Extract the (X, Y) coordinate from the center of the cell holding the provided text.  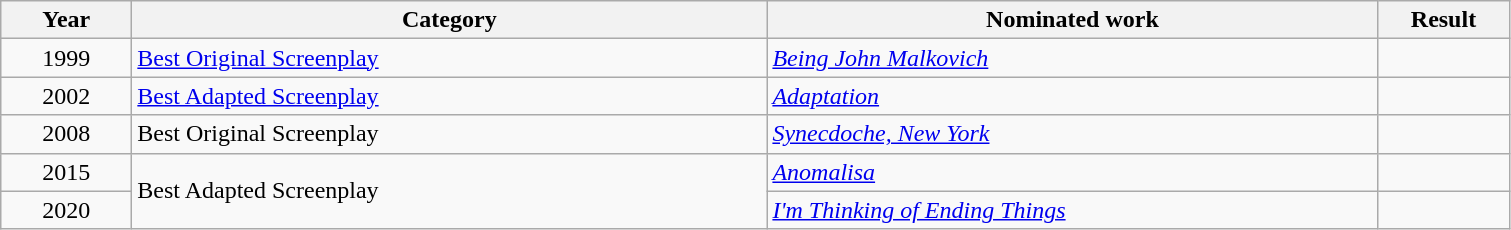
1999 (66, 58)
2015 (66, 172)
Anomalisa (1072, 172)
Year (66, 20)
2008 (66, 134)
2002 (66, 96)
Adaptation (1072, 96)
Synecdoche, New York (1072, 134)
Being John Malkovich (1072, 58)
Category (450, 20)
2020 (66, 210)
I'm Thinking of Ending Things (1072, 210)
Nominated work (1072, 20)
Result (1444, 20)
